For the text-containing cell, return its midpoint in (x, y) coordinate format. 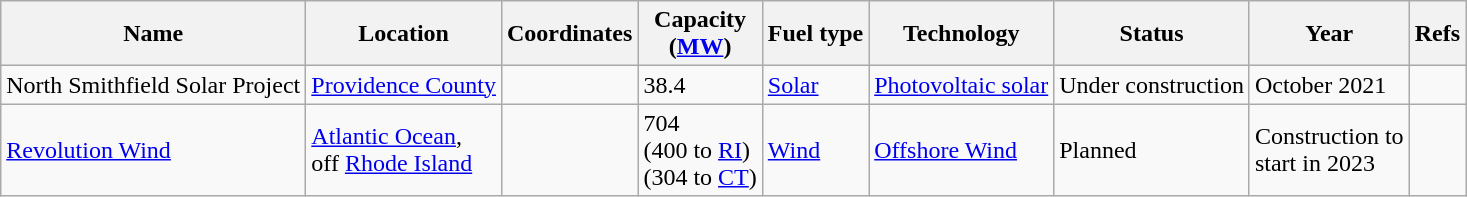
Status (1152, 34)
Providence County (404, 85)
October 2021 (1329, 85)
Solar (815, 85)
Location (404, 34)
38.4 (700, 85)
Coordinates (569, 34)
Under construction (1152, 85)
Technology (962, 34)
Planned (1152, 150)
North Smithfield Solar Project (154, 85)
Capacity(MW) (700, 34)
Year (1329, 34)
Fuel type (815, 34)
Photovoltaic solar (962, 85)
Wind (815, 150)
Offshore Wind (962, 150)
Refs (1437, 34)
704(400 to RI)(304 to CT) (700, 150)
Atlantic Ocean,off Rhode Island (404, 150)
Name (154, 34)
Construction tostart in 2023 (1329, 150)
Revolution Wind (154, 150)
